Determine the [X, Y] coordinate at the center of the cell enclosing the given text.  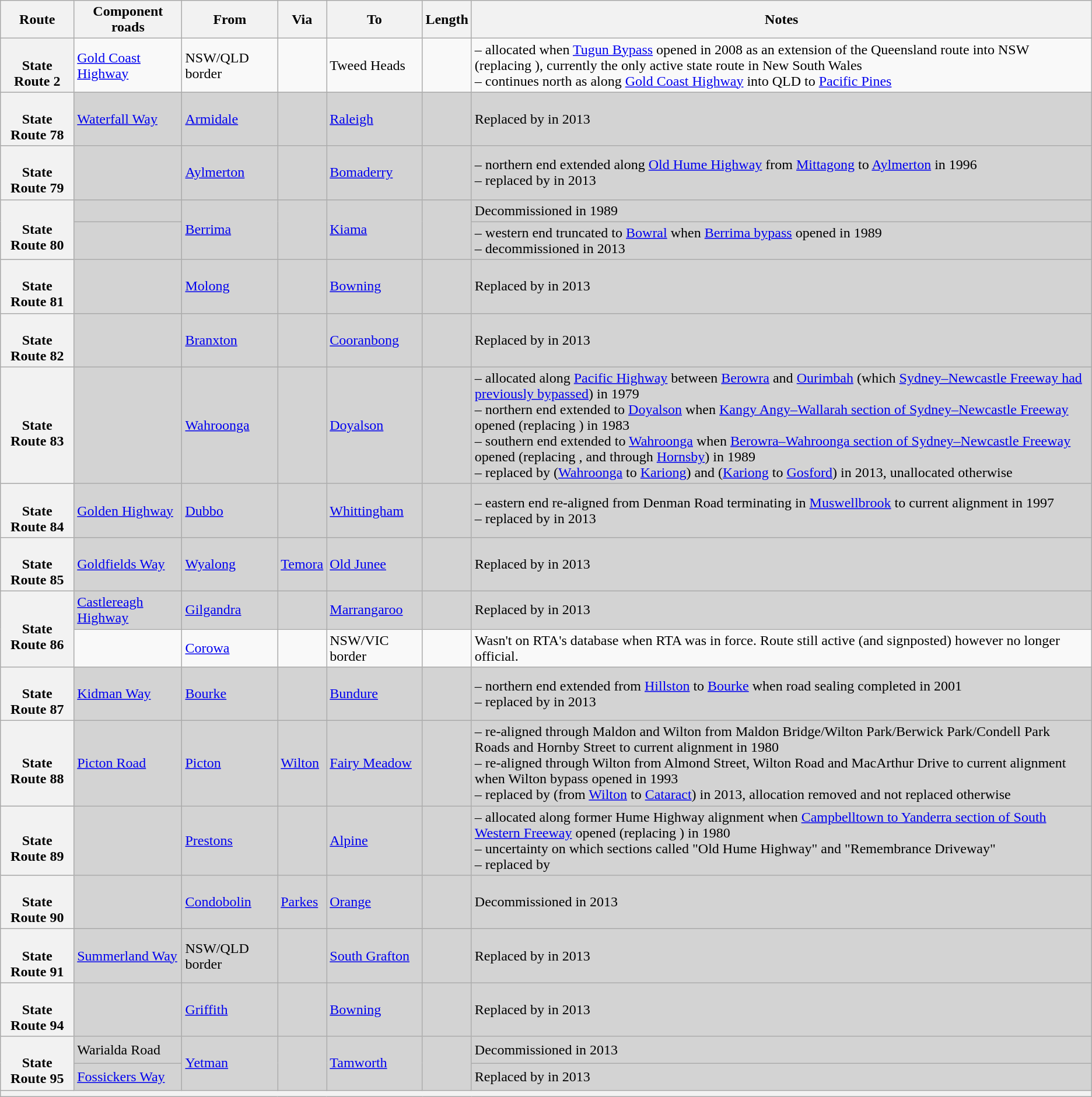
Orange [374, 902]
Molong [230, 286]
Prestons [230, 841]
Picton [230, 763]
Wasn't on RTA's database when RTA was in force. Route still active (and signposted) however no longer official. [782, 647]
Gold Coast Highway [128, 65]
Via [302, 20]
– northern end extended along Old Hume Highway from Mittagong to Aylmerton in 1996– replaced by in 2013 [782, 173]
– western end truncated to Bowral when Berrima bypass opened in 1989– decommissioned in 2013 [782, 240]
Armidale [230, 119]
Alpine [374, 841]
Yetman [230, 1063]
Bundure [374, 694]
State Route 80 [37, 230]
State Route 88 [37, 763]
– eastern end re-aligned from Denman Road terminating in Muswellbrook to current alignment in 1997– replaced by in 2013 [782, 510]
Summerland Way [128, 956]
Length [447, 20]
State Route 85 [37, 564]
State Route 95 [37, 1063]
To [374, 20]
State Route 94 [37, 1010]
Temora [302, 564]
State Route 82 [37, 340]
Kiama [374, 230]
Component roads [128, 20]
Castlereagh Highway [128, 610]
– northern end extended from Hillston to Bourke when road sealing completed in 2001– replaced by in 2013 [782, 694]
Cooranbong [374, 340]
Gilgandra [230, 610]
State Route 81 [37, 286]
State Route 84 [37, 510]
Route [37, 20]
Old Junee [374, 564]
Condobolin [230, 902]
Parkes [302, 902]
Decommissioned in 1989 [782, 211]
Golden Highway [128, 510]
State Route 87 [37, 694]
Notes [782, 20]
Warialda Road [128, 1050]
Doyalson [374, 425]
State Route 90 [37, 902]
Bomaderry [374, 173]
State Route 78 [37, 119]
Fairy Meadow [374, 763]
Raleigh [374, 119]
Corowa [230, 647]
NSW/VIC border [374, 647]
Fossickers Way [128, 1077]
Berrima [230, 230]
Wahroonga [230, 425]
Kidman Way [128, 694]
State Route 86 [37, 629]
Wilton [302, 763]
Branxton [230, 340]
Waterfall Way [128, 119]
Tweed Heads [374, 65]
From [230, 20]
Marrangaroo [374, 610]
State Route 89 [37, 841]
Griffith [230, 1010]
Picton Road [128, 763]
Goldfields Way [128, 564]
Bourke [230, 694]
South Grafton [374, 956]
Whittingham [374, 510]
State Route 79 [37, 173]
State Route 83 [37, 425]
State Route 2 [37, 65]
Dubbo [230, 510]
State Route 91 [37, 956]
Wyalong [230, 564]
Aylmerton [230, 173]
Tamworth [374, 1063]
